Extract the (X, Y) coordinate from the center of the cell holding the provided text.  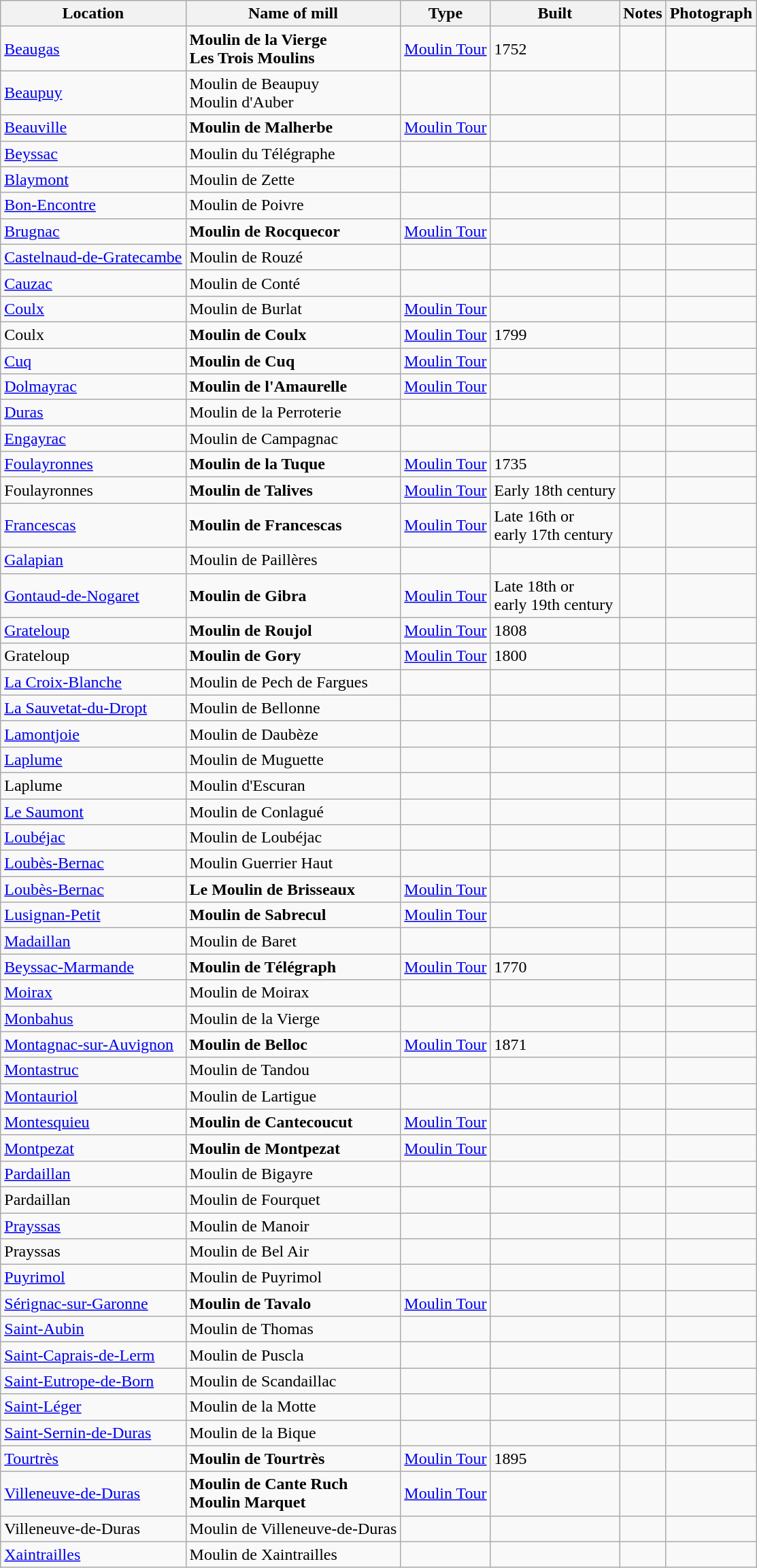
Moulin de Burlat (293, 309)
Madaillan (93, 941)
Duras (93, 413)
Late 16th orearly 17th century (555, 525)
Early 18th century (555, 490)
Moirax (93, 993)
Moulin de Roujol (293, 630)
Photograph (711, 14)
1800 (555, 656)
Dolmayrac (93, 387)
Blaymont (93, 180)
1895 (555, 1459)
Moulin de Zette (293, 180)
Montpezat (93, 1148)
Moulin de la Tuque (293, 464)
Moulin de Xaintrailles (293, 1554)
Moulin de Villeneuve-de-Duras (293, 1529)
Montauriol (93, 1096)
Moulin de Thomas (293, 1329)
Moulin de Tavalo (293, 1303)
Moulin de Malherbe (293, 128)
Cauzac (93, 283)
Moulin de la ViergeLes Trois Moulins (293, 49)
Late 18th orearly 19th century (555, 596)
Moulin de Puscla (293, 1355)
Moulin de Rouzé (293, 257)
Moulin de Talives (293, 490)
Moulin Guerrier Haut (293, 864)
Moulin de Muguette (293, 760)
Beyssac-Marmande (93, 967)
Moulin de Cuq (293, 361)
1752 (555, 49)
Saint-Léger (93, 1407)
Gontaud-de-Nogaret (93, 596)
Moulin de l'Amaurelle (293, 387)
Moulin de la Bique (293, 1433)
Moulin de Poivre (293, 205)
Beauville (93, 128)
Moulin de Cantecoucut (293, 1122)
Moulin de Lartigue (293, 1096)
Moulin de Manoir (293, 1226)
Location (93, 14)
Le Moulin de Brisseaux (293, 889)
Beyssac (93, 154)
Moulin de Puyrimol (293, 1278)
Francescas (93, 525)
Moulin de Montpezat (293, 1148)
Moulin de Coulx (293, 335)
Moulin de Bigayre (293, 1174)
1808 (555, 630)
1871 (555, 1044)
La Croix-Blanche (93, 682)
Tourtrès (93, 1459)
Galapian (93, 560)
Moulin de Gory (293, 656)
Lamontjoie (93, 734)
Type (445, 14)
Moulin de Paillères (293, 560)
Moulin de Loubéjac (293, 838)
Moulin de Scandaillac (293, 1381)
Moulin de Campagnac (293, 439)
Notes (643, 14)
Saint-Sernin-de-Duras (93, 1433)
Saint-Eutrope-de-Born (93, 1381)
Le Saumont (93, 811)
Sérignac-sur-Garonne (93, 1303)
Moulin d'Escuran (293, 785)
Moulin de la Motte (293, 1407)
1735 (555, 464)
Moulin du Télégraphe (293, 154)
Beaugas (93, 49)
Built (555, 14)
Moulin de Gibra (293, 596)
Moulin de Belloc (293, 1044)
Lusignan-Petit (93, 915)
Moulin de Conté (293, 283)
Moulin de la Perroterie (293, 413)
Moulin de Baret (293, 941)
Moulin de Fourquet (293, 1199)
Castelnaud-de-Gratecambe (93, 257)
Cuq (93, 361)
Engayrac (93, 439)
Montagnac-sur-Auvignon (93, 1044)
Moulin de Tandou (293, 1070)
Beaupuy (93, 92)
Puyrimol (93, 1278)
Moulin de Conlagué (293, 811)
Moulin de Francescas (293, 525)
Moulin de Rocquecor (293, 231)
Moulin de Daubèze (293, 734)
Moulin de Tourtrès (293, 1459)
Montesquieu (93, 1122)
Moulin de Sabrecul (293, 915)
Moulin de Cante RuchMoulin Marquet (293, 1493)
Saint-Caprais-de-Lerm (93, 1355)
Loubéjac (93, 838)
Moulin de BeaupuyMoulin d'Auber (293, 92)
Xaintrailles (93, 1554)
Saint-Aubin (93, 1329)
Moulin de Bellonne (293, 708)
Moulin de Bel Air (293, 1252)
Moulin de la Vierge (293, 1019)
Montastruc (93, 1070)
1770 (555, 967)
La Sauvetat-du-Dropt (93, 708)
1799 (555, 335)
Monbahus (93, 1019)
Moulin de Pech de Fargues (293, 682)
Brugnac (93, 231)
Name of mill (293, 14)
Bon-Encontre (93, 205)
Moulin de Moirax (293, 993)
Moulin de Télégraph (293, 967)
